For the text-containing cell, return its midpoint in [X, Y] coordinate format. 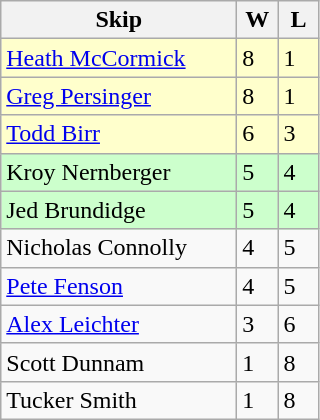
W [258, 20]
Alex Leichter [119, 324]
Scott Dunnam [119, 362]
L [298, 20]
Greg Persinger [119, 96]
Pete Fenson [119, 286]
Todd Birr [119, 134]
Jed Brundidge [119, 210]
Tucker Smith [119, 400]
Kroy Nernberger [119, 172]
Heath McCormick [119, 58]
Nicholas Connolly [119, 248]
Skip [119, 20]
